Determine the [X, Y] coordinate at the center of the cell enclosing the given text.  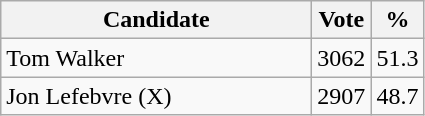
Tom Walker [156, 58]
3062 [342, 58]
% [398, 20]
51.3 [398, 58]
Vote [342, 20]
Candidate [156, 20]
Jon Lefebvre (X) [156, 96]
48.7 [398, 96]
2907 [342, 96]
